Identify which cell holds the provided text, then report its [x, y] central coordinate. 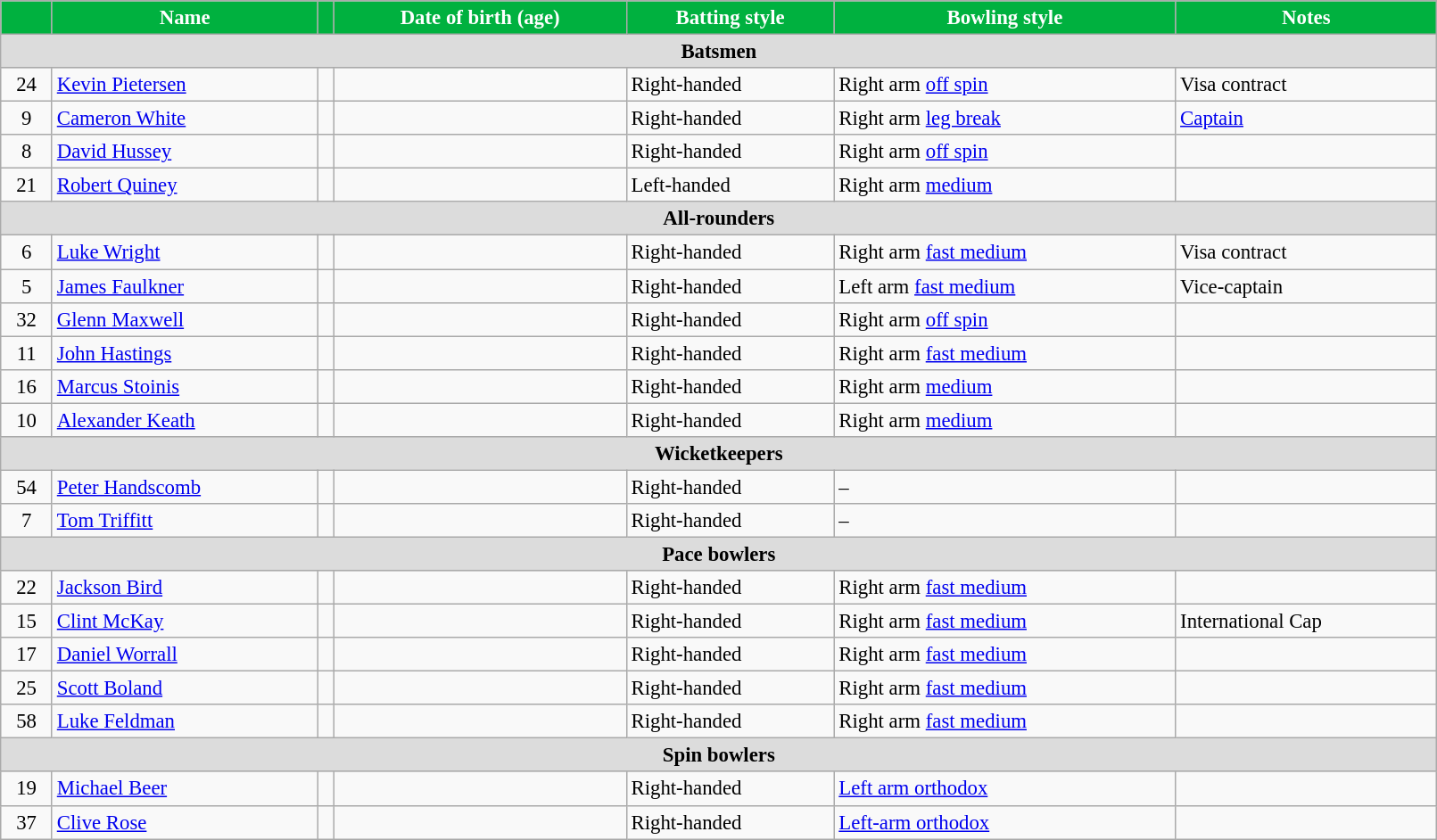
19 [27, 789]
17 [27, 655]
7 [27, 521]
54 [27, 487]
Alexander Keath [184, 420]
Left-arm orthodox [1004, 822]
Peter Handscomb [184, 487]
37 [27, 822]
58 [27, 721]
6 [27, 252]
Wicketkeepers [719, 454]
Vice-captain [1306, 286]
24 [27, 85]
25 [27, 688]
Captain [1306, 119]
32 [27, 319]
Pace bowlers [719, 554]
Date of birth (age) [480, 18]
Bowling style [1004, 18]
Left arm orthodox [1004, 789]
Luke Wright [184, 252]
Kevin Pietersen [184, 85]
Clive Rose [184, 822]
Left-handed [730, 185]
Robert Quiney [184, 185]
Spin bowlers [719, 755]
Luke Feldman [184, 721]
Cameron White [184, 119]
All-rounders [719, 218]
8 [27, 152]
22 [27, 588]
9 [27, 119]
Notes [1306, 18]
11 [27, 353]
Right arm leg break [1004, 119]
Glenn Maxwell [184, 319]
James Faulkner [184, 286]
10 [27, 420]
Scott Boland [184, 688]
5 [27, 286]
David Hussey [184, 152]
16 [27, 386]
Jackson Bird [184, 588]
Daniel Worrall [184, 655]
Left arm fast medium [1004, 286]
International Cap [1306, 622]
Batting style [730, 18]
15 [27, 622]
Name [184, 18]
Marcus Stoinis [184, 386]
Michael Beer [184, 789]
Batsmen [719, 52]
John Hastings [184, 353]
Tom Triffitt [184, 521]
21 [27, 185]
Clint McKay [184, 622]
